Return (X, Y) of the center of cell containing provided text 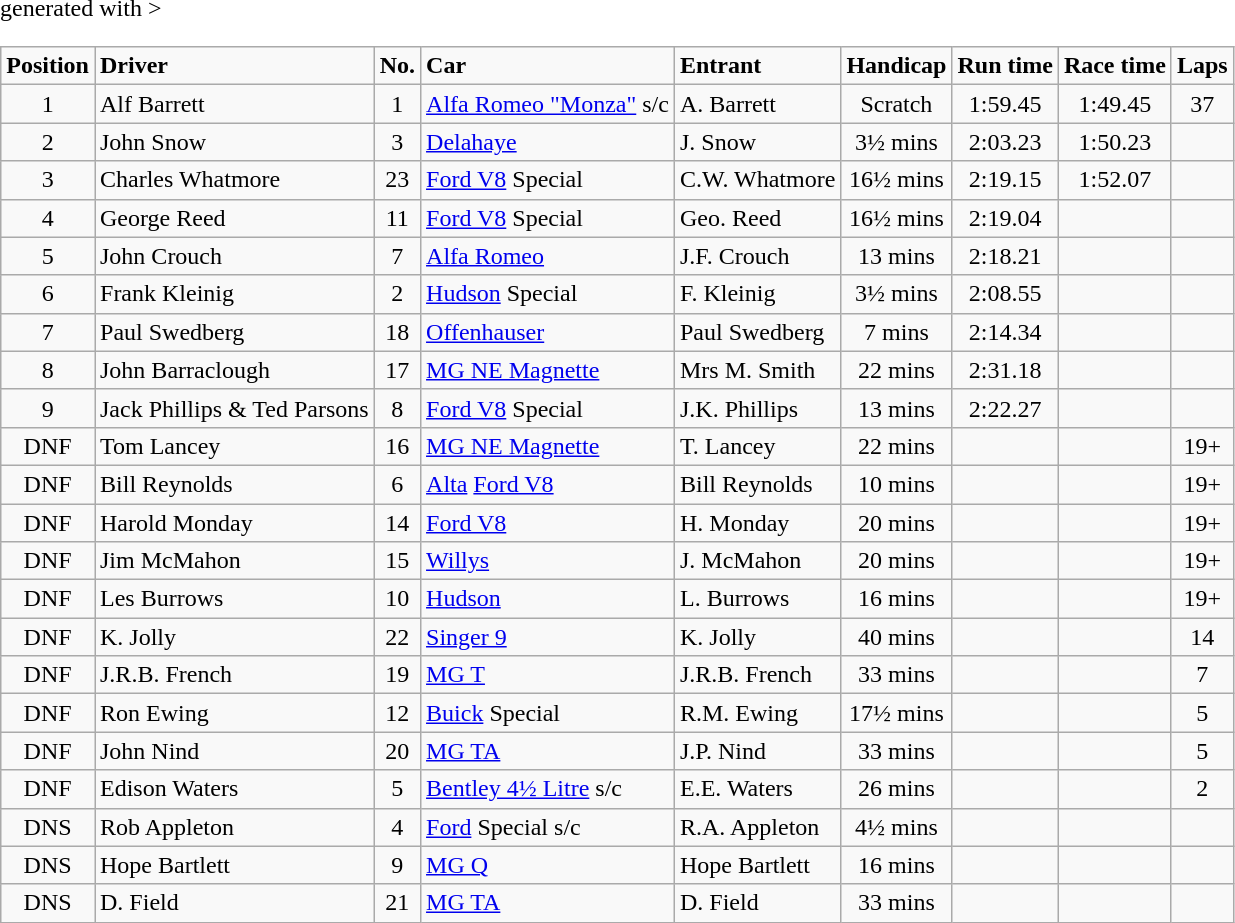
2:19.15 (1005, 180)
Alta Ford V8 (548, 484)
Scratch (896, 104)
Laps (1202, 66)
J. McMahon (757, 561)
Les Burrows (234, 599)
R.A. Appleton (757, 827)
MG Q (548, 865)
John Crouch (234, 256)
Singer 9 (548, 637)
Alf Barrett (234, 104)
10 (397, 599)
Jim McMahon (234, 561)
J.P. Nind (757, 751)
1:49.45 (1114, 104)
20 (397, 751)
Race time (1114, 66)
Jack Phillips & Ted Parsons (234, 408)
10 mins (896, 484)
Frank Kleinig (234, 294)
1:52.07 (1114, 180)
Ford V8 (548, 523)
L. Burrows (757, 599)
J.F. Crouch (757, 256)
2:08.55 (1005, 294)
Offenhauser (548, 332)
H. Monday (757, 523)
7 mins (896, 332)
Rob Appleton (234, 827)
R.M. Ewing (757, 713)
Tom Lancey (234, 446)
Harold Monday (234, 523)
Mrs M. Smith (757, 370)
Geo. Reed (757, 218)
A. Barrett (757, 104)
Ford Special s/c (548, 827)
19 (397, 675)
Alfa Romeo "Monza" s/c (548, 104)
T. Lancey (757, 446)
11 (397, 218)
21 (397, 903)
Car (548, 66)
Alfa Romeo (548, 256)
Buick Special (548, 713)
J. Snow (757, 142)
Ron Ewing (234, 713)
37 (1202, 104)
Delahaye (548, 142)
2:18.21 (1005, 256)
Position (48, 66)
2:22.27 (1005, 408)
John Barraclough (234, 370)
40 mins (896, 637)
Hudson Special (548, 294)
2:31.18 (1005, 370)
Bentley 4½ Litre s/c (548, 789)
Driver (234, 66)
12 (397, 713)
26 mins (896, 789)
E.E. Waters (757, 789)
Charles Whatmore (234, 180)
No. (397, 66)
2:19.04 (1005, 218)
15 (397, 561)
2:03.23 (1005, 142)
Run time (1005, 66)
1:59.45 (1005, 104)
MG T (548, 675)
F. Kleinig (757, 294)
4½ mins (896, 827)
18 (397, 332)
C.W. Whatmore (757, 180)
Edison Waters (234, 789)
George Reed (234, 218)
Willys (548, 561)
J.K. Phillips (757, 408)
17½ mins (896, 713)
Entrant (757, 66)
John Nind (234, 751)
2:14.34 (1005, 332)
Hudson (548, 599)
Handicap (896, 66)
16 (397, 446)
17 (397, 370)
John Snow (234, 142)
22 (397, 637)
1:50.23 (1114, 142)
23 (397, 180)
